Return [X, Y] of the center of cell containing provided text 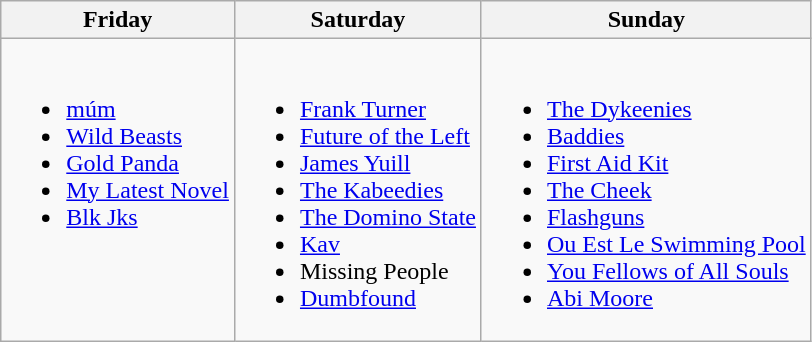
Sunday [646, 20]
Friday [118, 20]
múmWild BeastsGold PandaMy Latest NovelBlk Jks [118, 190]
Frank TurnerFuture of the LeftJames YuillThe KabeediesThe Domino StateKavMissing PeopleDumbfound [358, 190]
Saturday [358, 20]
The DykeeniesBaddiesFirst Aid KitThe CheekFlashgunsOu Est Le Swimming PoolYou Fellows of All SoulsAbi Moore [646, 190]
